Extract the [X, Y] coordinate from the center of the cell holding the provided text.  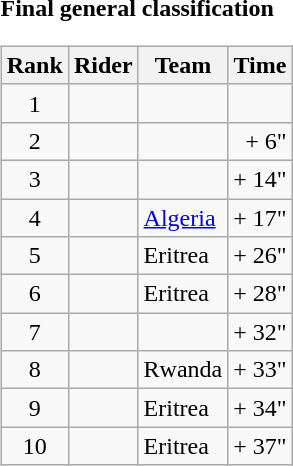
+ 6" [260, 141]
4 [34, 217]
+ 37" [260, 446]
10 [34, 446]
+ 33" [260, 370]
Time [260, 65]
+ 14" [260, 179]
+ 34" [260, 408]
Algeria [183, 217]
+ 26" [260, 256]
5 [34, 256]
Team [183, 65]
3 [34, 179]
9 [34, 408]
Rwanda [183, 370]
+ 17" [260, 217]
Rider [103, 65]
2 [34, 141]
7 [34, 332]
8 [34, 370]
+ 32" [260, 332]
Rank [34, 65]
+ 28" [260, 294]
1 [34, 103]
6 [34, 294]
